Provide the [x, y] coordinate of the cell's center where the given text is located.  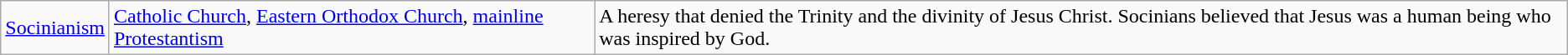
Catholic Church, Eastern Orthodox Church, mainline Protestantism [352, 28]
Socinianism [55, 28]
A heresy that denied the Trinity and the divinity of Jesus Christ. Socinians believed that Jesus was a human being who was inspired by God. [1081, 28]
